Return the [X, Y] coordinate for the center point of the cell that contains the specified text.  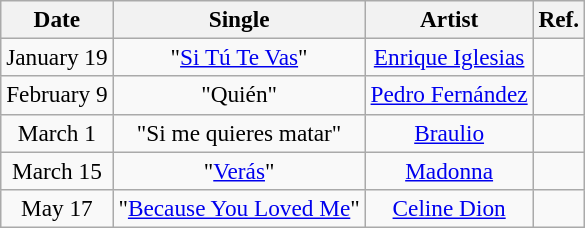
Celine Dion [449, 208]
March 15 [57, 170]
May 17 [57, 208]
Artist [449, 19]
"Si me quieres matar" [239, 133]
Madonna [449, 170]
Ref. [558, 19]
"Quién" [239, 95]
Enrique Iglesias [449, 57]
Braulio [449, 133]
"Because You Loved Me" [239, 208]
"Si Tú Te Vas" [239, 57]
January 19 [57, 57]
February 9 [57, 95]
Date [57, 19]
Single [239, 19]
"Verás" [239, 170]
Pedro Fernández [449, 95]
March 1 [57, 133]
